Determine the [X, Y] coordinate at the center of the cell enclosing the given text.  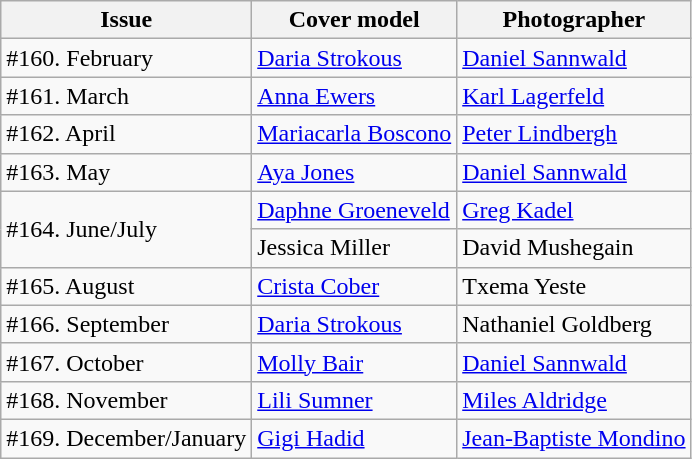
Lili Sumner [354, 400]
#162. April [126, 134]
#160. February [126, 58]
Daphne Groeneveld [354, 210]
Aya Jones [354, 172]
Cover model [354, 20]
#163. May [126, 172]
Molly Bair [354, 362]
#168. November [126, 400]
Miles Aldridge [574, 400]
Peter Lindbergh [574, 134]
Karl Lagerfeld [574, 96]
Jean-Baptiste Mondino [574, 438]
Crista Cober [354, 286]
#161. March [126, 96]
Photographer [574, 20]
Jessica Miller [354, 248]
Greg Kadel [574, 210]
Gigi Hadid [354, 438]
Anna Ewers [354, 96]
David Mushegain [574, 248]
#164. June/July [126, 229]
#169. December/January [126, 438]
#165. August [126, 286]
Txema Yeste [574, 286]
Mariacarla Boscono [354, 134]
#167. October [126, 362]
Nathaniel Goldberg [574, 324]
Issue [126, 20]
#166. September [126, 324]
